Detect which cell encompasses the target text, then output its (x, y) center coordinate. 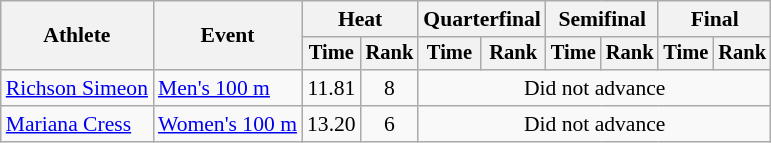
Men's 100 m (228, 88)
Semifinal (602, 19)
Athlete (77, 36)
Mariana Cress (77, 124)
13.20 (332, 124)
Event (228, 36)
Richson Simeon (77, 88)
Final (714, 19)
Heat (360, 19)
8 (390, 88)
6 (390, 124)
Women's 100 m (228, 124)
Quarterfinal (482, 19)
11.81 (332, 88)
